Search for the cell housing the specified text and yield its (x, y) center coordinate. 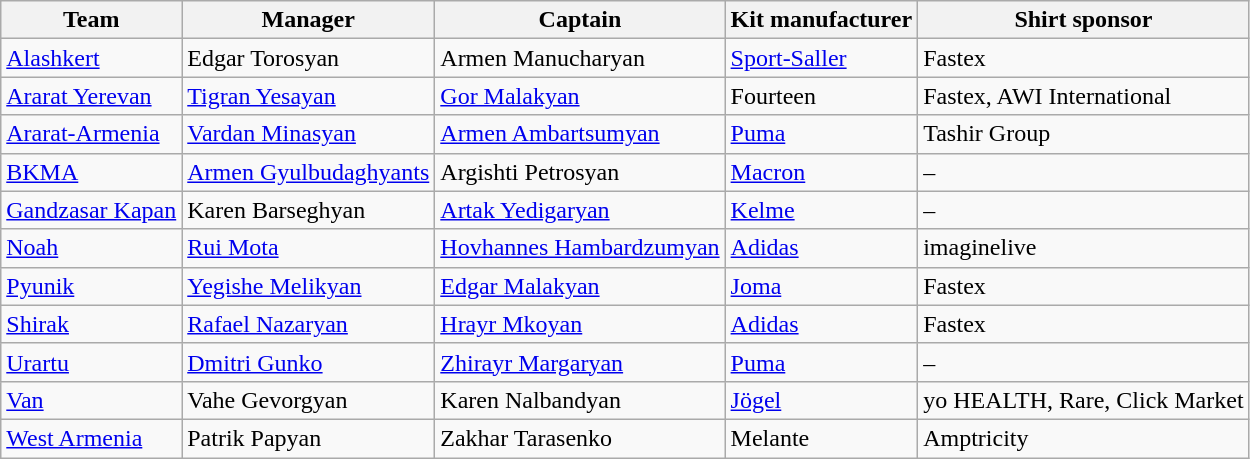
Shirak (92, 324)
Shirt sponsor (1084, 20)
Edgar Malakyan (580, 286)
Argishti Petrosyan (580, 172)
Gandzasar Kapan (92, 210)
Kelme (822, 210)
Hovhannes Hambardzumyan (580, 248)
Edgar Torosyan (308, 58)
Tashir Group (1084, 134)
Van (92, 400)
Fourteen (822, 96)
Rui Mota (308, 248)
Alashkert (92, 58)
Joma (822, 286)
Hrayr Mkoyan (580, 324)
Noah (92, 248)
Patrik Papyan (308, 438)
Karen Nalbandyan (580, 400)
imaginelive (1084, 248)
Armen Ambartsumyan (580, 134)
Captain (580, 20)
Fastex, AWI International (1084, 96)
Pyunik (92, 286)
Kit manufacturer (822, 20)
Vahe Gevorgyan (308, 400)
Zhirayr Margaryan (580, 362)
Armen Manucharyan (580, 58)
Urartu (92, 362)
Ararat-Armenia (92, 134)
Karen Barseghyan (308, 210)
Zakhar Tarasenko (580, 438)
Tigran Yesayan (308, 96)
Dmitri Gunko (308, 362)
Team (92, 20)
Artak Yedigaryan (580, 210)
BKMA (92, 172)
Jögel (822, 400)
Rafael Nazaryan (308, 324)
Armen Gyulbudaghyants (308, 172)
West Armenia (92, 438)
Macron (822, 172)
yo HEALTH, Rare, Click Market (1084, 400)
Gor Malakyan (580, 96)
Sport-Saller (822, 58)
Melante (822, 438)
Yegishe Melikyan (308, 286)
Amptricity (1084, 438)
Vardan Minasyan (308, 134)
Ararat Yerevan (92, 96)
Manager (308, 20)
